Scan for the cell matching the given text and deliver its (x, y) coordinate at center. 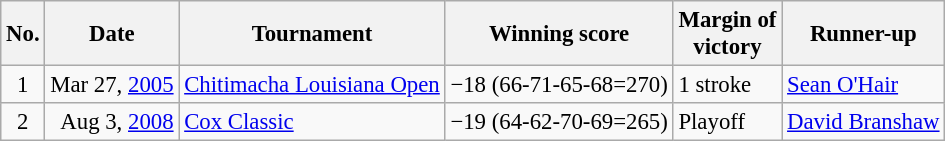
1 (23, 85)
Winning score (559, 34)
−19 (64-62-70-69=265) (559, 122)
Sean O'Hair (864, 85)
No. (23, 34)
David Branshaw (864, 122)
Aug 3, 2008 (112, 122)
−18 (66-71-65-68=270) (559, 85)
Runner-up (864, 34)
Mar 27, 2005 (112, 85)
Date (112, 34)
Tournament (312, 34)
Margin ofvictory (728, 34)
2 (23, 122)
1 stroke (728, 85)
Chitimacha Louisiana Open (312, 85)
Playoff (728, 122)
Cox Classic (312, 122)
